Extract the [x, y] coordinate from the center of the cell holding the provided text.  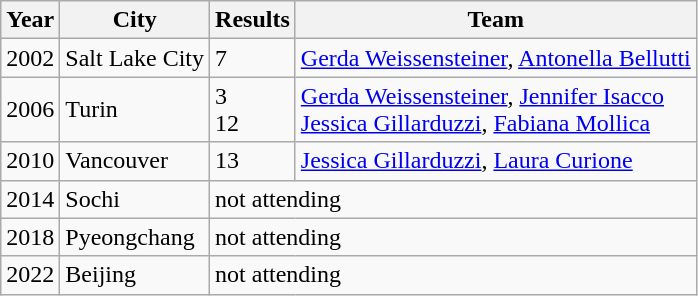
Salt Lake City [135, 58]
2022 [30, 275]
Turin [135, 110]
2010 [30, 161]
13 [253, 161]
Gerda Weissensteiner, Jennifer IsaccoJessica Gillarduzzi, Fabiana Mollica [496, 110]
2018 [30, 237]
Vancouver [135, 161]
Results [253, 20]
2002 [30, 58]
Year [30, 20]
2006 [30, 110]
City [135, 20]
Team [496, 20]
Sochi [135, 199]
Gerda Weissensteiner, Antonella Bellutti [496, 58]
7 [253, 58]
Jessica Gillarduzzi, Laura Curione [496, 161]
Pyeongchang [135, 237]
Beijing [135, 275]
2014 [30, 199]
3 12 [253, 110]
